From the cell containing the given text, extract its center point as (X, Y) coordinate. 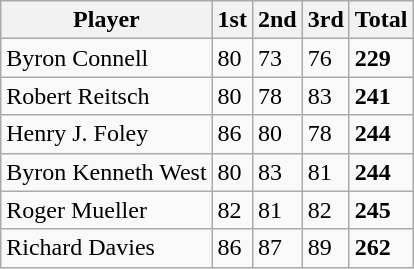
89 (326, 248)
245 (381, 210)
Henry J. Foley (106, 134)
76 (326, 58)
229 (381, 58)
Byron Kenneth West (106, 172)
Byron Connell (106, 58)
Richard Davies (106, 248)
1st (232, 20)
73 (277, 58)
87 (277, 248)
262 (381, 248)
Player (106, 20)
3rd (326, 20)
Total (381, 20)
2nd (277, 20)
241 (381, 96)
Robert Reitsch (106, 96)
Roger Mueller (106, 210)
